Provide the [X, Y] coordinate of the cell's center where the given text is located.  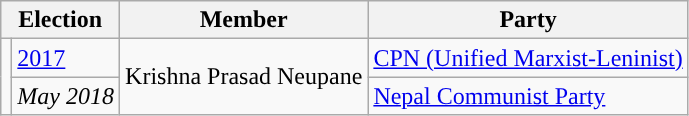
Krishna Prasad Neupane [244, 77]
May 2018 [66, 96]
Nepal Communist Party [528, 96]
Member [244, 20]
Election [60, 20]
2017 [66, 58]
CPN (Unified Marxist-Leninist) [528, 58]
Party [528, 20]
